Scan for the cell matching the given text and deliver its (X, Y) coordinate at center. 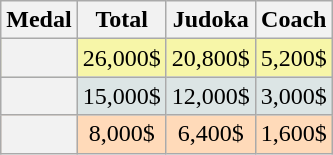
15,000$ (122, 96)
Medal (39, 20)
5,200$ (294, 58)
Coach (294, 20)
1,600$ (294, 134)
8,000$ (122, 134)
20,800$ (210, 58)
Judoka (210, 20)
6,400$ (210, 134)
26,000$ (122, 58)
12,000$ (210, 96)
3,000$ (294, 96)
Total (122, 20)
